Pinpoint the cell where the given text exists, returning its [X, Y] midpoint coordinate. 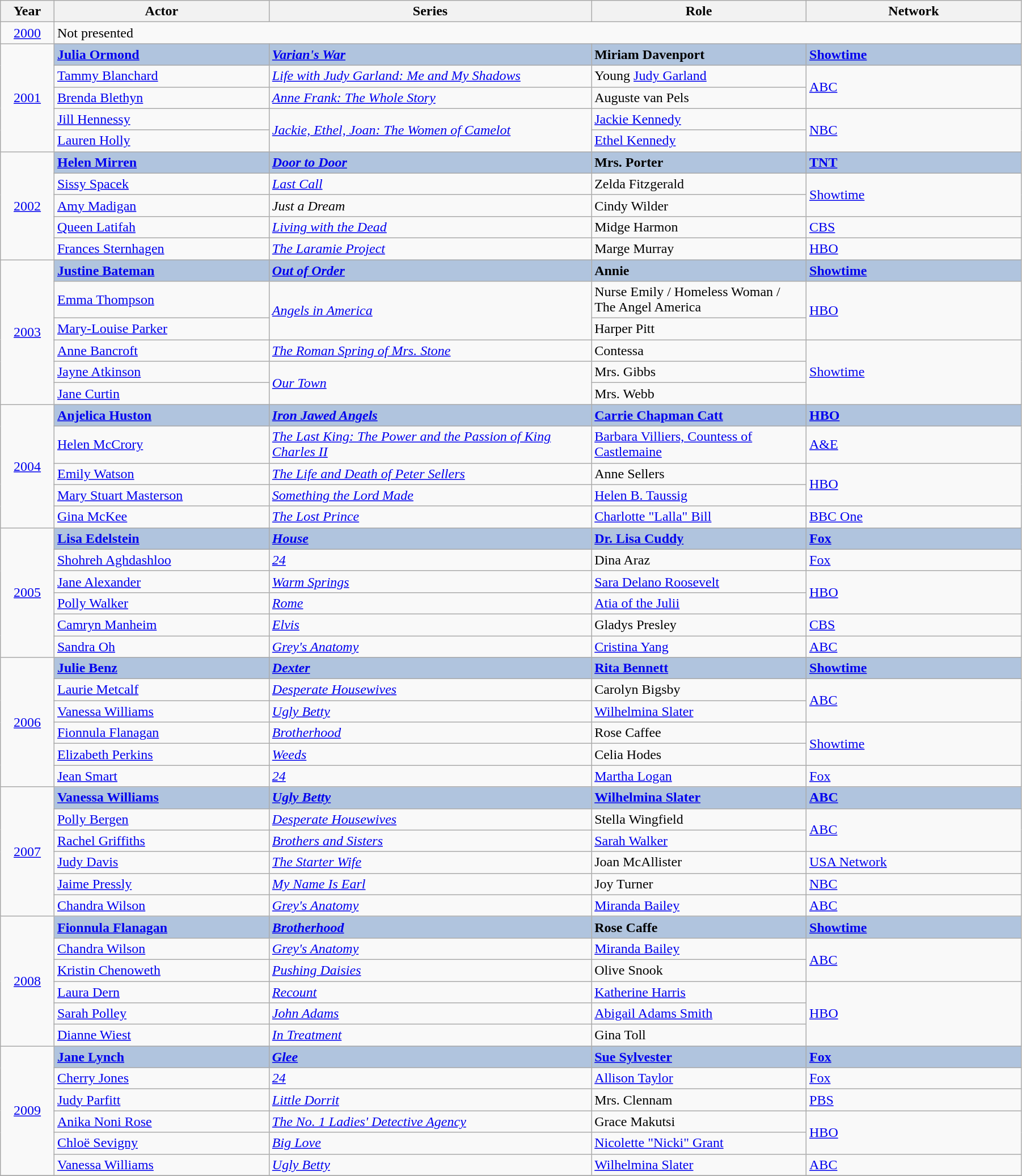
Rita Bennett [699, 668]
Anne Sellers [699, 474]
Rose Caffe [699, 927]
TNT [914, 162]
Anika Noni Rose [161, 1122]
Anjelica Huston [161, 415]
Jane Lynch [161, 1057]
Not presented [538, 33]
Sandra Oh [161, 646]
Allison Taylor [699, 1078]
Dexter [430, 668]
Abigail Adams Smith [699, 1014]
Big Love [430, 1143]
Carrie Chapman Catt [699, 415]
Last Call [430, 184]
Cindy Wilder [699, 205]
Atia of the Julii [699, 603]
The Lost Prince [430, 517]
Katherine Harris [699, 992]
Joy Turner [699, 884]
Varian's War [430, 54]
Carolyn Bigsby [699, 690]
Iron Jawed Angels [430, 415]
Jean Smart [161, 776]
Amy Madigan [161, 205]
Olive Snook [699, 970]
2001 [27, 98]
Charlotte "Lalla" Bill [699, 517]
Sarah Polley [161, 1014]
Julie Benz [161, 668]
Jaime Pressly [161, 884]
Mary Stuart Masterson [161, 495]
The Life and Death of Peter Sellers [430, 474]
Judy Parfitt [161, 1100]
Queen Latifah [161, 227]
Jane Alexander [161, 581]
Anne Frank: The Whole Story [430, 98]
Emily Watson [161, 474]
Recount [430, 992]
USA Network [914, 862]
Kristin Chenoweth [161, 970]
Rose Caffee [699, 733]
Elizabeth Perkins [161, 755]
2009 [27, 1111]
Polly Walker [161, 603]
2008 [27, 981]
Brothers and Sisters [430, 841]
Shohreh Aghdashloo [161, 560]
Mrs. Clennam [699, 1100]
Door to Door [430, 162]
Something the Lord Made [430, 495]
John Adams [430, 1014]
2007 [27, 852]
Tammy Blanchard [161, 76]
Celia Hodes [699, 755]
Martha Logan [699, 776]
Laurie Metcalf [161, 690]
Just a Dream [430, 205]
Gina McKee [161, 517]
The Laramie Project [430, 248]
Helen McCrory [161, 445]
Jill Hennessy [161, 119]
Gladys Presley [699, 625]
Dina Araz [699, 560]
Miriam Davenport [699, 54]
Judy Davis [161, 862]
BBC One [914, 517]
Year [27, 11]
Sissy Spacek [161, 184]
Mary-Louise Parker [161, 329]
2003 [27, 332]
Harper Pitt [699, 329]
Our Town [430, 383]
Dr. Lisa Cuddy [699, 538]
Nicolette "Nicki" Grant [699, 1143]
House [430, 538]
Jane Curtin [161, 394]
Life with Judy Garland: Me and My Shadows [430, 76]
Cristina Yang [699, 646]
Lisa Edelstein [161, 538]
Living with the Dead [430, 227]
Barbara Villiers, Countess of Castlemaine [699, 445]
Annie [699, 271]
Out of Order [430, 271]
Nurse Emily / Homeless Woman / The Angel America [699, 300]
My Name Is Earl [430, 884]
Sara Delano Roosevelt [699, 581]
Glee [430, 1057]
Mrs. Webb [699, 394]
Cherry Jones [161, 1078]
Rome [430, 603]
The Roman Spring of Mrs. Stone [430, 351]
Jackie, Ethel, Joan: The Women of Camelot [430, 130]
Little Dorrit [430, 1100]
Role [699, 11]
Rachel Griffiths [161, 841]
Sarah Walker [699, 841]
Elvis [430, 625]
Brenda Blethyn [161, 98]
Midge Harmon [699, 227]
Jackie Kennedy [699, 119]
Sue Sylvester [699, 1057]
Auguste van Pels [699, 98]
Justine Bateman [161, 271]
The Last King: The Power and the Passion of King Charles II [430, 445]
In Treatment [430, 1035]
Emma Thompson [161, 300]
Ethel Kennedy [699, 141]
Zelda Fitzgerald [699, 184]
Dianne Wiest [161, 1035]
Young Judy Garland [699, 76]
Laura Dern [161, 992]
Series [430, 11]
Contessa [699, 351]
2004 [27, 466]
Actor [161, 11]
Angels in America [430, 311]
A&E [914, 445]
Mrs. Porter [699, 162]
Julia Ormond [161, 54]
Mrs. Gibbs [699, 372]
Grace Makutsi [699, 1122]
Weeds [430, 755]
Pushing Daisies [430, 970]
Marge Murray [699, 248]
Network [914, 11]
Jayne Atkinson [161, 372]
Camryn Manheim [161, 625]
2006 [27, 722]
Gina Toll [699, 1035]
Polly Bergen [161, 819]
Frances Sternhagen [161, 248]
Helen Mirren [161, 162]
2002 [27, 205]
Lauren Holly [161, 141]
2005 [27, 592]
Joan McAllister [699, 862]
Anne Bancroft [161, 351]
2000 [27, 33]
Stella Wingfield [699, 819]
The Starter Wife [430, 862]
The No. 1 Ladies' Detective Agency [430, 1122]
PBS [914, 1100]
Helen B. Taussig [699, 495]
Warm Springs [430, 581]
Chloë Sevigny [161, 1143]
